Return (x, y) of the center of cell containing provided text 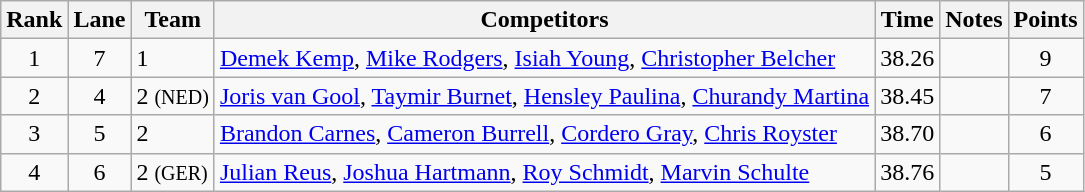
Team (172, 20)
Time (908, 20)
Brandon Carnes, Cameron Burrell, Cordero Gray, Chris Royster (544, 134)
38.70 (908, 134)
38.45 (908, 96)
Notes (974, 20)
Lane (100, 20)
Demek Kemp, Mike Rodgers, Isiah Young, Christopher Belcher (544, 58)
Julian Reus, Joshua Hartmann, Roy Schmidt, Marvin Schulte (544, 172)
9 (1046, 58)
38.76 (908, 172)
2 (GER) (172, 172)
Rank (34, 20)
Competitors (544, 20)
Points (1046, 20)
38.26 (908, 58)
2 (NED) (172, 96)
Joris van Gool, Taymir Burnet, Hensley Paulina, Churandy Martina (544, 96)
3 (34, 134)
